Find where the given text appears and provide that cell's center as (x, y) coordinate. 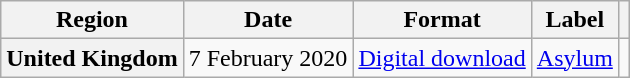
7 February 2020 (268, 58)
Digital download (442, 58)
Asylum (574, 58)
Format (442, 20)
Date (268, 20)
Label (574, 20)
Region (92, 20)
United Kingdom (92, 58)
